Capture the cell that displays the provided text and extract its (X, Y) central coordinate. 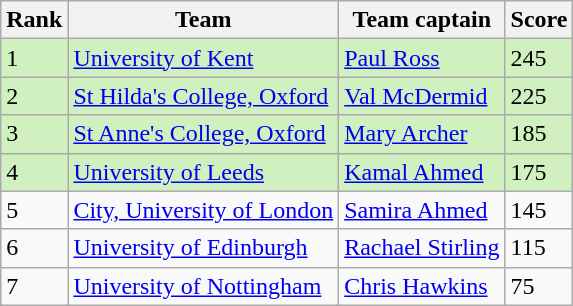
145 (539, 210)
6 (34, 248)
University of Leeds (204, 172)
75 (539, 286)
Rachael Stirling (422, 248)
Rank (34, 20)
Score (539, 20)
Team (204, 20)
4 (34, 172)
2 (34, 96)
245 (539, 58)
St Hilda's College, Oxford (204, 96)
Kamal Ahmed (422, 172)
University of Kent (204, 58)
225 (539, 96)
Samira Ahmed (422, 210)
Paul Ross (422, 58)
City, University of London (204, 210)
Mary Archer (422, 134)
University of Edinburgh (204, 248)
175 (539, 172)
185 (539, 134)
3 (34, 134)
115 (539, 248)
St Anne's College, Oxford (204, 134)
7 (34, 286)
Chris Hawkins (422, 286)
Val McDermid (422, 96)
Team captain (422, 20)
5 (34, 210)
University of Nottingham (204, 286)
1 (34, 58)
